Search for the cell housing the specified text and yield its (X, Y) center coordinate. 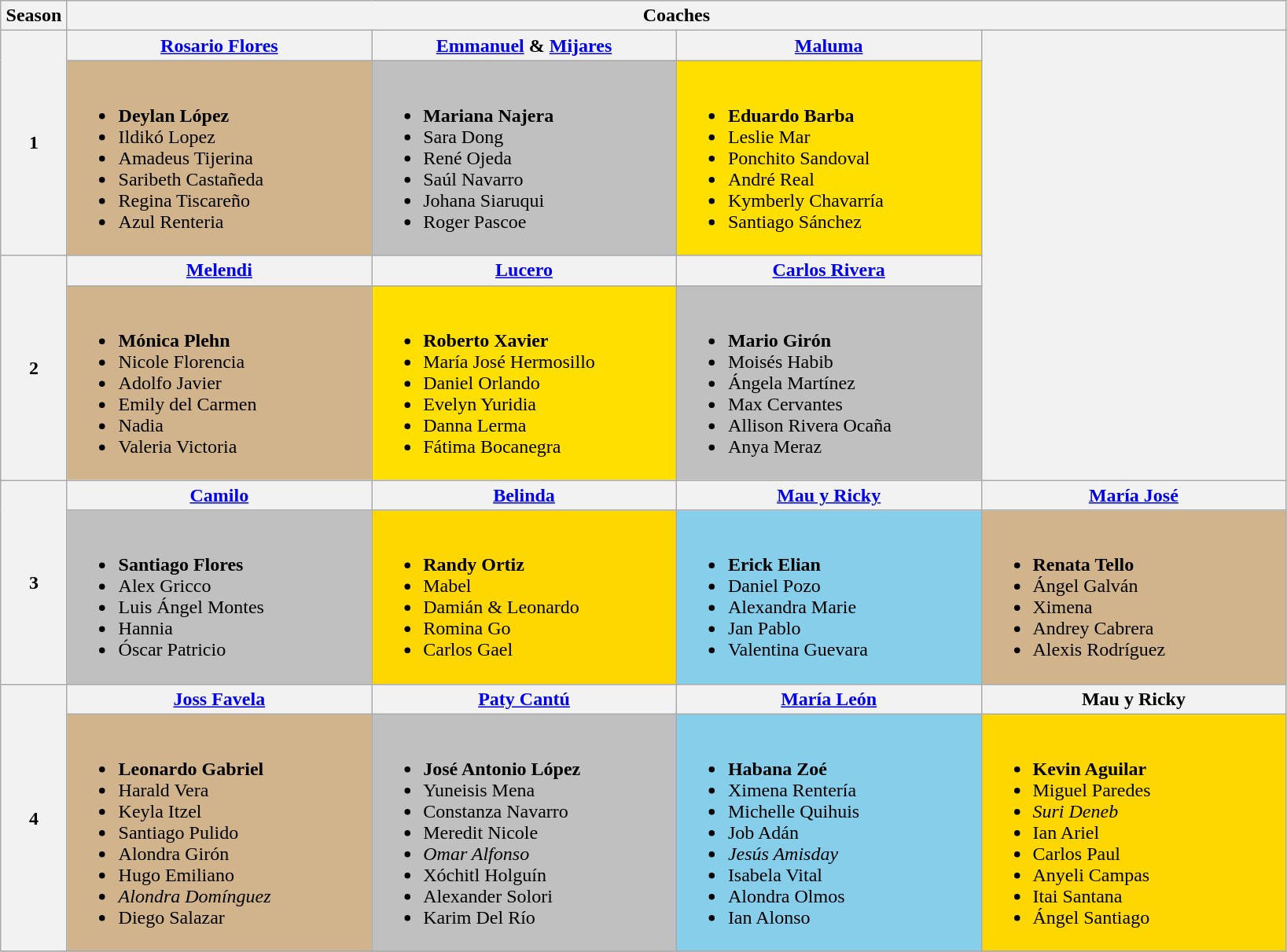
Season (34, 16)
Deylan LópezIldikó LopezAmadeus TijerinaSaribeth CastañedaRegina TiscareñoAzul Renteria (219, 158)
Santiago FloresAlex GriccoLuis Ángel MontesHanniaÓscar Patricio (219, 597)
3 (34, 582)
Paty Cantú (524, 699)
Kevin AguilarMiguel ParedesSuri DenebIan ArielCarlos PaulAnyeli CampasItai SantanaÁngel Santiago (1134, 833)
Roberto XavierMaría José HermosilloDaniel OrlandoEvelyn YuridiaDanna LermaFátima Bocanegra (524, 383)
Rosario Flores (219, 46)
José Antonio LópezYuneisis MenaConstanza NavarroMeredit NicoleOmar AlfonsoXóchitl HolguínAlexander SoloriKarim Del Río (524, 833)
Coaches (676, 16)
2 (34, 368)
Leonardo GabrielHarald VeraKeyla ItzelSantiago PulidoAlondra GirónHugo EmilianoAlondra DomínguezDiego Salazar (219, 833)
Melendi (219, 270)
Eduardo BarbaLeslie MarPonchito SandovalAndré RealKymberly ChavarríaSantiago Sánchez (829, 158)
Maluma (829, 46)
Mariana NajeraSara DongRené OjedaSaúl NavarroJohana SiaruquiRoger Pascoe (524, 158)
Mónica PlehnNicole FlorenciaAdolfo JavierEmily del CarmenNadiaValeria Victoria (219, 383)
Camilo (219, 495)
1 (34, 143)
Belinda (524, 495)
Randy OrtizMabelDamián & LeonardoRomina GoCarlos Gael (524, 597)
Habana ZoéXimena RenteríaMichelle QuihuisJob AdánJesús AmisdayIsabela VitalAlondra OlmosIan Alonso (829, 833)
Erick ElianDaniel PozoAlexandra MarieJan PabloValentina Guevara (829, 597)
Mario GirónMoisés HabibÁngela MartínezMax CervantesAllison Rivera OcañaAnya Meraz (829, 383)
Joss Favela (219, 699)
Emmanuel & Mijares (524, 46)
María José (1134, 495)
Renata TelloÁngel GalvánXimenaAndrey CabreraAlexis Rodríguez (1134, 597)
Lucero (524, 270)
Carlos Rivera (829, 270)
María León (829, 699)
4 (34, 818)
